Provide the [X, Y] coordinate of the cell's center where the given text is located.  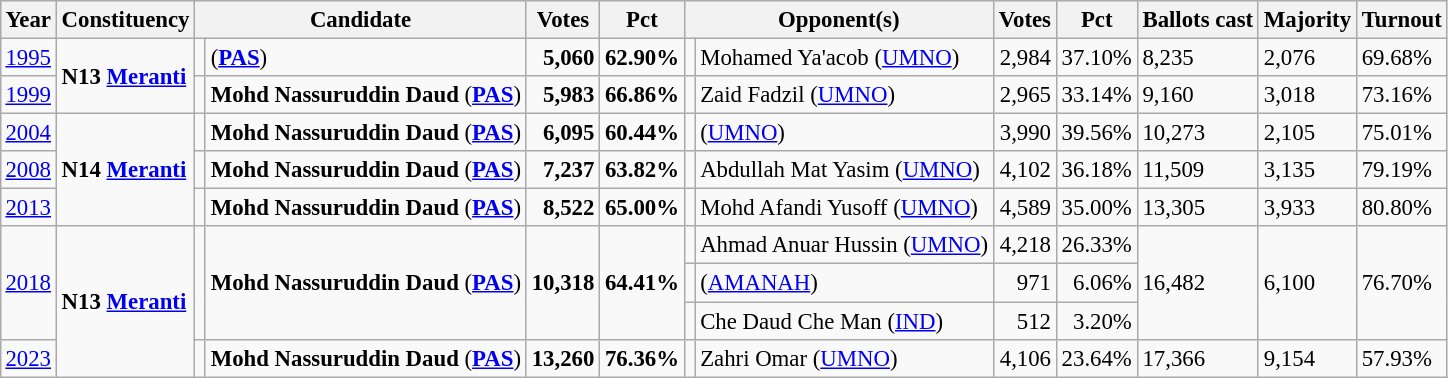
16,482 [1198, 282]
3.20% [1096, 321]
8,235 [1198, 57]
3,990 [1024, 133]
4,102 [1024, 170]
10,318 [562, 282]
6,100 [1307, 282]
Ballots cast [1198, 20]
(PAS) [366, 57]
2013 [28, 208]
2,984 [1024, 57]
2,105 [1307, 133]
62.90% [642, 57]
36.18% [1096, 170]
65.00% [642, 208]
Ahmad Anuar Hussin (UMNO) [844, 245]
35.00% [1096, 208]
37.10% [1096, 57]
Abdullah Mat Yasim (UMNO) [844, 170]
Turnout [1402, 20]
1999 [28, 95]
Opponent(s) [838, 20]
57.93% [1402, 358]
9,154 [1307, 358]
971 [1024, 283]
17,366 [1198, 358]
73.16% [1402, 95]
2008 [28, 170]
Che Daud Che Man (IND) [844, 321]
64.41% [642, 282]
4,589 [1024, 208]
Mohd Afandi Yusoff (UMNO) [844, 208]
512 [1024, 321]
13,305 [1198, 208]
2,965 [1024, 95]
(AMANAH) [844, 283]
Candidate [361, 20]
Majority [1307, 20]
9,160 [1198, 95]
5,060 [562, 57]
13,260 [562, 358]
6.06% [1096, 283]
4,106 [1024, 358]
4,218 [1024, 245]
(UMNO) [844, 133]
1995 [28, 57]
79.19% [1402, 170]
2023 [28, 358]
Mohamed Ya'acob (UMNO) [844, 57]
8,522 [562, 208]
26.33% [1096, 245]
80.80% [1402, 208]
76.36% [642, 358]
3,933 [1307, 208]
3,135 [1307, 170]
N14 Meranti [125, 170]
60.44% [642, 133]
Zaid Fadzil (UMNO) [844, 95]
Year [28, 20]
11,509 [1198, 170]
2,076 [1307, 57]
Constituency [125, 20]
7,237 [562, 170]
2018 [28, 282]
3,018 [1307, 95]
10,273 [1198, 133]
Zahri Omar (UMNO) [844, 358]
66.86% [642, 95]
39.56% [1096, 133]
76.70% [1402, 282]
69.68% [1402, 57]
75.01% [1402, 133]
63.82% [642, 170]
23.64% [1096, 358]
5,983 [562, 95]
2004 [28, 133]
6,095 [562, 133]
33.14% [1096, 95]
